Search for the cell housing the specified text and yield its [x, y] center coordinate. 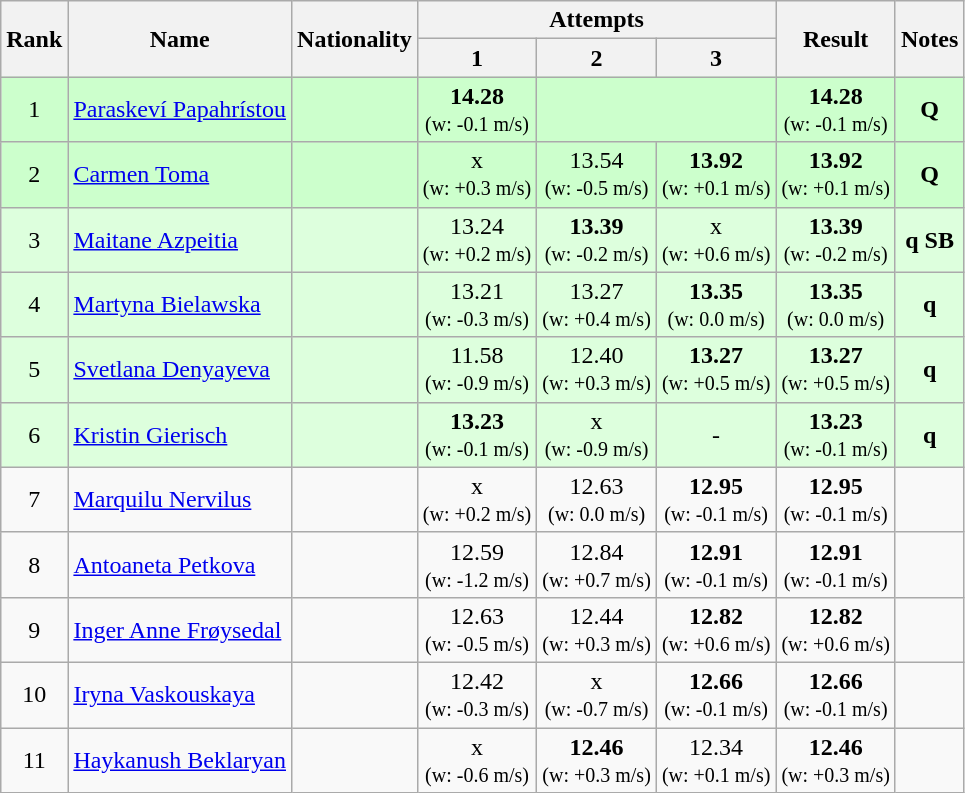
Paraskeví Papahrístou [180, 110]
Notes [929, 39]
x (w: -0.6 m/s) [477, 760]
Antoaneta Petkova [180, 564]
x (w: +0.6 m/s) [716, 240]
13.24 (w: +0.2 m/s) [477, 240]
Kristin Gierisch [180, 434]
Inger Anne Frøysedal [180, 630]
5 [34, 370]
12.44 (w: +0.3 m/s) [597, 630]
12.34 (w: +0.1 m/s) [716, 760]
9 [34, 630]
q SB [929, 240]
Iryna Vaskouskaya [180, 694]
Martyna Bielawska [180, 304]
11.58 (w: -0.9 m/s) [477, 370]
13.54 (w: -0.5 m/s) [597, 174]
7 [34, 500]
x (w: +0.2 m/s) [477, 500]
12.59 (w: -1.2 m/s) [477, 564]
Haykanush Beklaryan [180, 760]
Name [180, 39]
Rank [34, 39]
4 [34, 304]
x (w: -0.7 m/s) [597, 694]
Svetlana Denyayeva [180, 370]
Maitane Azpeitia [180, 240]
6 [34, 434]
Nationality [355, 39]
10 [34, 694]
Marquilu Nervilus [180, 500]
Carmen Toma [180, 174]
x (w: +0.3 m/s) [477, 174]
13.27 (w: +0.4 m/s) [597, 304]
12.63 (w: 0.0 m/s) [597, 500]
- [716, 434]
Result [836, 39]
Attempts [596, 20]
12.42 (w: -0.3 m/s) [477, 694]
12.63 (w: -0.5 m/s) [477, 630]
12.84 (w: +0.7 m/s) [597, 564]
11 [34, 760]
13.21 (w: -0.3 m/s) [477, 304]
x (w: -0.9 m/s) [597, 434]
8 [34, 564]
12.40 (w: +0.3 m/s) [597, 370]
